For the text-containing cell, return its midpoint in [x, y] coordinate format. 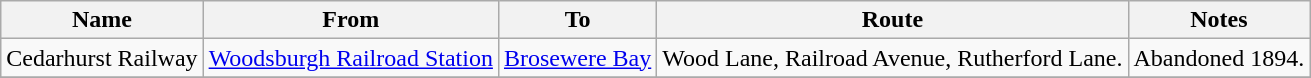
Brosewere Bay [577, 58]
Wood Lane, Railroad Avenue, Rutherford Lane. [892, 58]
From [350, 20]
Woodsburgh Railroad Station [350, 58]
To [577, 20]
Cedarhurst Railway [102, 58]
Notes [1219, 20]
Route [892, 20]
Name [102, 20]
Abandoned 1894. [1219, 58]
